Pinpoint the cell where the given text exists, returning its [X, Y] midpoint coordinate. 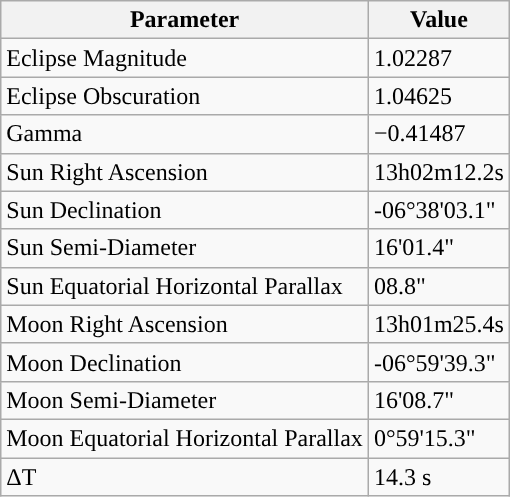
Moon Semi-Diameter [185, 400]
Gamma [185, 134]
14.3 s [438, 477]
Sun Semi-Diameter [185, 248]
Moon Right Ascension [185, 324]
−0.41487 [438, 134]
-06°59'39.3" [438, 362]
ΔT [185, 477]
Eclipse Obscuration [185, 96]
Sun Equatorial Horizontal Parallax [185, 286]
13h02m12.2s [438, 172]
16'01.4" [438, 248]
Eclipse Magnitude [185, 58]
1.04625 [438, 96]
Sun Declination [185, 210]
Moon Declination [185, 362]
16'08.7" [438, 400]
Value [438, 20]
Moon Equatorial Horizontal Parallax [185, 438]
-06°38'03.1" [438, 210]
Sun Right Ascension [185, 172]
08.8" [438, 286]
Parameter [185, 20]
0°59'15.3" [438, 438]
1.02287 [438, 58]
13h01m25.4s [438, 324]
